Capture the cell that displays the provided text and extract its (X, Y) central coordinate. 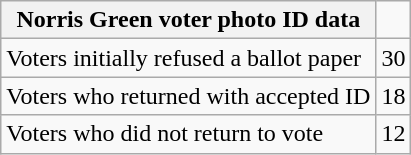
12 (394, 134)
18 (394, 96)
Voters who did not return to vote (188, 134)
30 (394, 58)
Voters who returned with accepted ID (188, 96)
Voters initially refused a ballot paper (188, 58)
Norris Green voter photo ID data (188, 20)
